Determine the (x, y) coordinate at the center of the cell enclosing the given text.  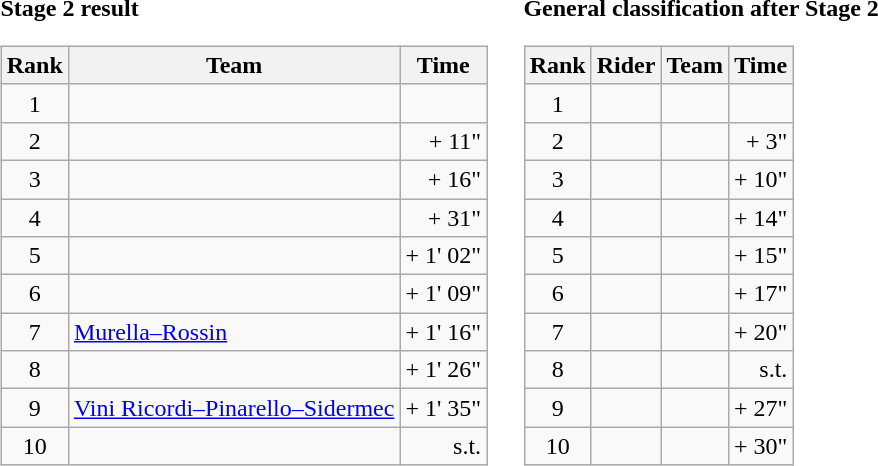
+ 1' 09" (444, 294)
+ 1' 02" (444, 256)
+ 10" (760, 179)
+ 15" (760, 256)
+ 1' 16" (444, 332)
+ 27" (760, 408)
+ 1' 26" (444, 370)
+ 20" (760, 332)
+ 1' 35" (444, 408)
+ 14" (760, 217)
Vini Ricordi–Pinarello–Sidermec (234, 408)
+ 16" (444, 179)
+ 17" (760, 294)
+ 3" (760, 141)
Rider (626, 65)
+ 31" (444, 217)
+ 30" (760, 446)
+ 11" (444, 141)
Murella–Rossin (234, 332)
